Return (x, y) of the center of cell containing provided text 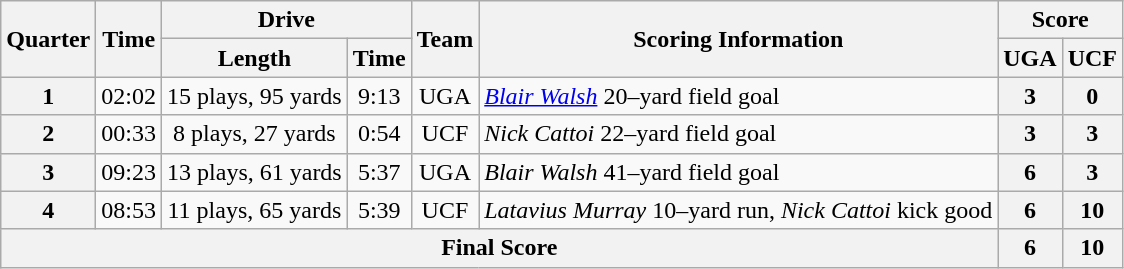
0 (1092, 96)
Blair Walsh 41–yard field goal (738, 172)
Drive (287, 20)
0:54 (379, 134)
08:53 (129, 210)
9:13 (379, 96)
Blair Walsh 20–yard field goal (738, 96)
Final Score (500, 248)
2 (48, 134)
5:39 (379, 210)
Quarter (48, 39)
8 plays, 27 yards (255, 134)
1 (48, 96)
09:23 (129, 172)
Team (445, 39)
02:02 (129, 96)
4 (48, 210)
Scoring Information (738, 39)
Latavius Murray 10–yard run, Nick Cattoi kick good (738, 210)
Score (1060, 20)
13 plays, 61 yards (255, 172)
5:37 (379, 172)
Nick Cattoi 22–yard field goal (738, 134)
00:33 (129, 134)
15 plays, 95 yards (255, 96)
11 plays, 65 yards (255, 210)
Length (255, 58)
